Find where the given text appears and provide that cell's center as (X, Y) coordinate. 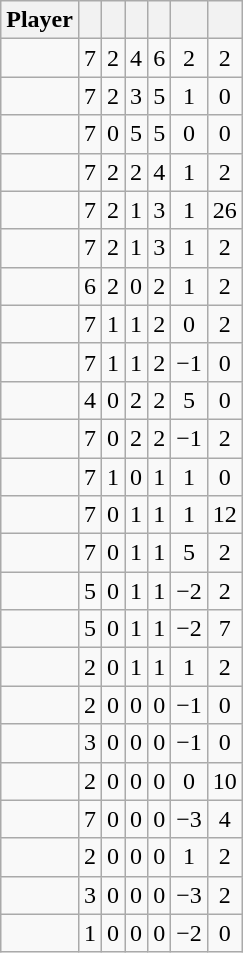
26 (224, 210)
Player (40, 20)
12 (224, 515)
10 (224, 781)
